Capture the cell that displays the provided text and extract its [x, y] central coordinate. 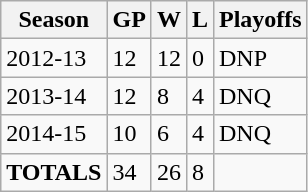
GP [129, 20]
Season [54, 20]
0 [200, 58]
2013-14 [54, 96]
L [200, 20]
2012-13 [54, 58]
TOTALS [54, 172]
Playoffs [260, 20]
2014-15 [54, 134]
6 [168, 134]
26 [168, 172]
W [168, 20]
34 [129, 172]
10 [129, 134]
DNP [260, 58]
